Capture the cell that displays the provided text and extract its (x, y) central coordinate. 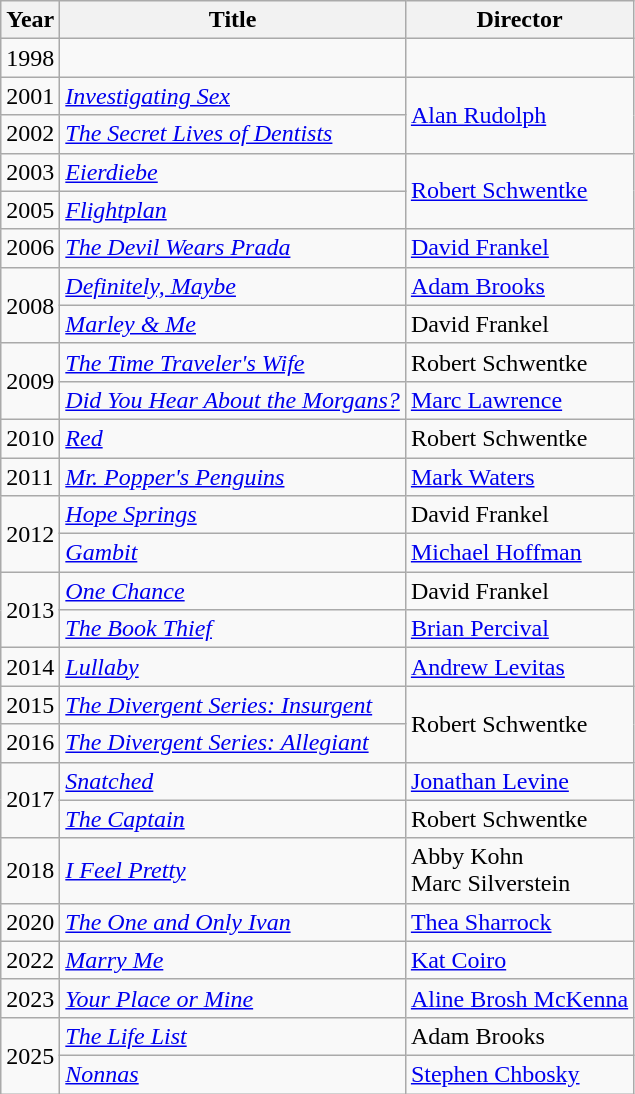
2025 (30, 1055)
Brian Percival (519, 629)
2013 (30, 610)
The Divergent Series: Allegiant (233, 743)
Mark Waters (519, 477)
Lullaby (233, 667)
Title (233, 20)
The Book Thief (233, 629)
One Chance (233, 591)
2022 (30, 960)
Year (30, 20)
2005 (30, 210)
Snatched (233, 781)
2018 (30, 870)
2023 (30, 998)
Marc Lawrence (519, 400)
Investigating Sex (233, 96)
Aline Brosh McKenna (519, 998)
2015 (30, 705)
Thea Sharrock (519, 922)
Eierdiebe (233, 172)
The One and Only Ivan (233, 922)
2002 (30, 134)
Abby KohnMarc Silverstein (519, 870)
2006 (30, 248)
Gambit (233, 553)
Red (233, 438)
2014 (30, 667)
Marley & Me (233, 324)
Alan Rudolph (519, 115)
2001 (30, 96)
2017 (30, 800)
Flightplan (233, 210)
The Life List (233, 1036)
Michael Hoffman (519, 553)
2011 (30, 477)
Marry Me (233, 960)
The Devil Wears Prada (233, 248)
Andrew Levitas (519, 667)
Jonathan Levine (519, 781)
2012 (30, 534)
Definitely, Maybe (233, 286)
The Divergent Series: Insurgent (233, 705)
Mr. Popper's Penguins (233, 477)
2020 (30, 922)
2010 (30, 438)
Kat Coiro (519, 960)
The Captain (233, 819)
2009 (30, 381)
Did You Hear About the Morgans? (233, 400)
The Time Traveler's Wife (233, 362)
2008 (30, 305)
2016 (30, 743)
Nonnas (233, 1074)
Stephen Chbosky (519, 1074)
Director (519, 20)
2003 (30, 172)
I Feel Pretty (233, 870)
Your Place or Mine (233, 998)
1998 (30, 58)
The Secret Lives of Dentists (233, 134)
Hope Springs (233, 515)
